Pinpoint the cell where the given text exists, returning its [X, Y] midpoint coordinate. 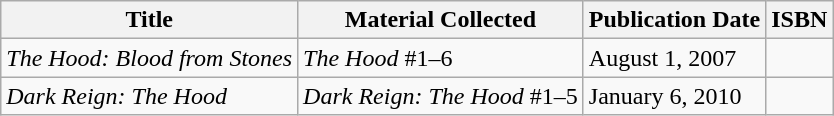
Dark Reign: The Hood #1–5 [441, 96]
ISBN [800, 20]
Title [150, 20]
August 1, 2007 [674, 58]
January 6, 2010 [674, 96]
Publication Date [674, 20]
Dark Reign: The Hood [150, 96]
The Hood #1–6 [441, 58]
Material Collected [441, 20]
The Hood: Blood from Stones [150, 58]
